Extract the (x, y) coordinate from the center of the cell holding the provided text.  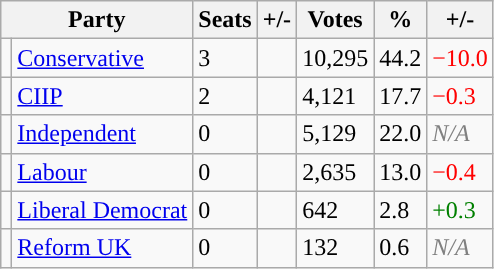
Votes (336, 20)
5,129 (336, 134)
642 (336, 210)
44.2 (400, 58)
10,295 (336, 58)
17.7 (400, 96)
Seats (225, 20)
2.8 (400, 210)
+0.3 (460, 210)
2,635 (336, 172)
Independent (102, 134)
−0.4 (460, 172)
0.6 (400, 248)
2 (225, 96)
4,121 (336, 96)
% (400, 20)
−10.0 (460, 58)
22.0 (400, 134)
Liberal Democrat (102, 210)
−0.3 (460, 96)
132 (336, 248)
CIIP (102, 96)
Reform UK (102, 248)
Labour (102, 172)
13.0 (400, 172)
Conservative (102, 58)
3 (225, 58)
Party (97, 20)
